For the text-containing cell, return its midpoint in (x, y) coordinate format. 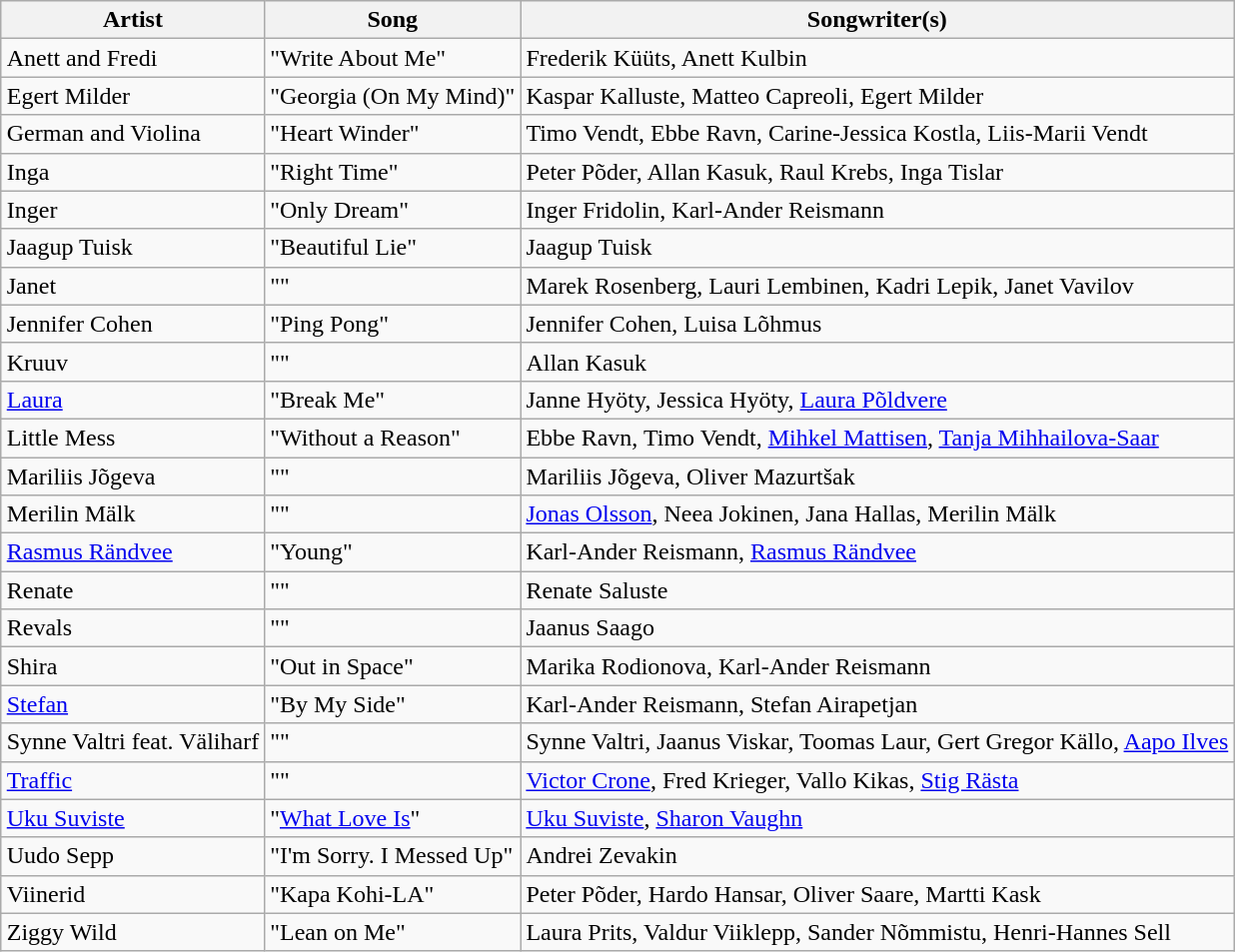
Viinerid (132, 894)
Laura (132, 400)
Karl-Ander Reismann, Stefan Airapetjan (877, 704)
"I'm Sorry. I Messed Up" (393, 856)
Song (393, 20)
Ziggy Wild (132, 932)
"Out in Space" (393, 666)
Mariliis Jõgeva, Oliver Mazurtšak (877, 476)
Karl-Ander Reismann, Rasmus Rändvee (877, 552)
"Only Dream" (393, 210)
"Ping Pong" (393, 324)
Stefan (132, 704)
Inger (132, 210)
"Young" (393, 552)
Mariliis Jõgeva (132, 476)
Janne Hyöty, Jessica Hyöty, Laura Põldvere (877, 400)
"Break Me" (393, 400)
Laura Prits, Valdur Viiklepp, Sander Nõmmistu, Henri-Hannes Sell (877, 932)
"Beautiful Lie" (393, 248)
Frederik Küüts, Anett Kulbin (877, 58)
Jennifer Cohen (132, 324)
Merilin Mälk (132, 514)
Shira (132, 666)
"By My Side" (393, 704)
Allan Kasuk (877, 362)
Inga (132, 172)
Janet (132, 286)
Timo Vendt, Ebbe Ravn, Carine-Jessica Kostla, Liis-Marii Vendt (877, 134)
"Lean on Me" (393, 932)
Jennifer Cohen, Luisa Lõhmus (877, 324)
Uudo Sepp (132, 856)
Ebbe Ravn, Timo Vendt, Mihkel Mattisen, Tanja Mihhailova-Saar (877, 438)
Renate (132, 590)
"Heart Winder" (393, 134)
Uku Suviste, Sharon Vaughn (877, 818)
Artist (132, 20)
Anett and Fredi (132, 58)
German and Violina (132, 134)
Uku Suviste (132, 818)
Traffic (132, 780)
Marika Rodionova, Karl-Ander Reismann (877, 666)
Jonas Olsson, Neea Jokinen, Jana Hallas, Merilin Mälk (877, 514)
"Kapa Kohi-LA" (393, 894)
Synne Valtri, Jaanus Viskar, Toomas Laur, Gert Gregor Källo, Aapo Ilves (877, 742)
Jaanus Saago (877, 628)
Peter Põder, Allan Kasuk, Raul Krebs, Inga Tislar (877, 172)
Little Mess (132, 438)
"Without a Reason" (393, 438)
Renate Saluste (877, 590)
Revals (132, 628)
Peter Põder, Hardo Hansar, Oliver Saare, Martti Kask (877, 894)
Andrei Zevakin (877, 856)
Kruuv (132, 362)
Egert Milder (132, 96)
Synne Valtri feat. Väliharf (132, 742)
Victor Crone, Fred Krieger, Vallo Kikas, Stig Rästa (877, 780)
"Write About Me" (393, 58)
"Georgia (On My Mind)" (393, 96)
Rasmus Rändvee (132, 552)
"Right Time" (393, 172)
"What Love Is" (393, 818)
Marek Rosenberg, Lauri Lembinen, Kadri Lepik, Janet Vavilov (877, 286)
Kaspar Kalluste, Matteo Capreoli, Egert Milder (877, 96)
Inger Fridolin, Karl-Ander Reismann (877, 210)
Songwriter(s) (877, 20)
